Extract the (x, y) coordinate from the center of the cell holding the provided text.  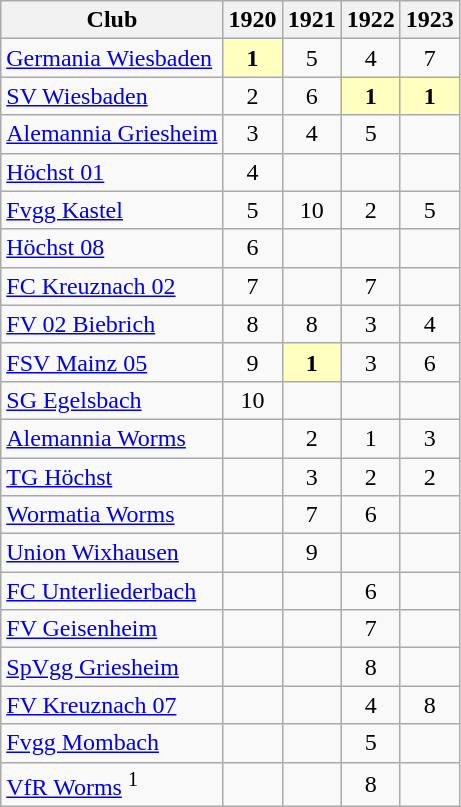
Alemannia Griesheim (112, 134)
FV Geisenheim (112, 629)
Höchst 01 (112, 172)
1921 (312, 20)
Club (112, 20)
Fvgg Kastel (112, 210)
FSV Mainz 05 (112, 362)
Alemannia Worms (112, 438)
1923 (430, 20)
1920 (252, 20)
VfR Worms 1 (112, 784)
TG Höchst (112, 477)
FC Kreuznach 02 (112, 286)
SpVgg Griesheim (112, 667)
SG Egelsbach (112, 400)
Höchst 08 (112, 248)
1922 (370, 20)
FV Kreuznach 07 (112, 705)
FC Unterliederbach (112, 591)
SV Wiesbaden (112, 96)
FV 02 Biebrich (112, 324)
Germania Wiesbaden (112, 58)
Fvgg Mombach (112, 743)
Union Wixhausen (112, 553)
Wormatia Worms (112, 515)
